Locate the cell with the specified text and output its (x, y) center coordinate. 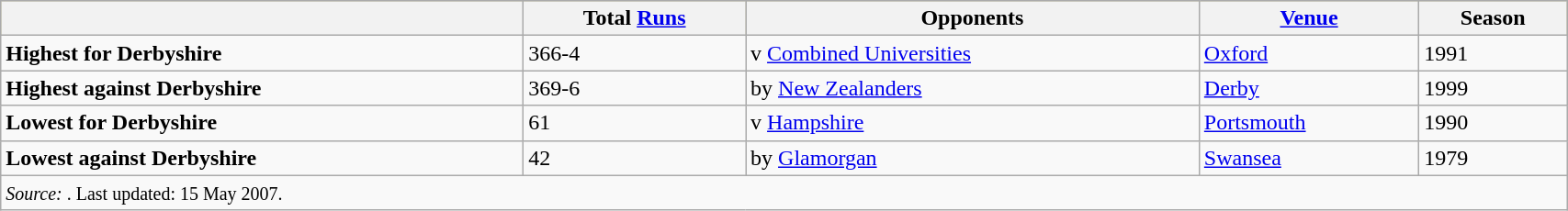
61 (635, 123)
Season (1494, 18)
Lowest against Derbyshire (263, 158)
v Combined Universities (973, 53)
by Glamorgan (973, 158)
Venue (1308, 18)
Derby (1308, 88)
Source: . Last updated: 15 May 2007. (784, 193)
Total Runs (635, 18)
369-6 (635, 88)
Portsmouth (1308, 123)
Swansea (1308, 158)
1990 (1494, 123)
1999 (1494, 88)
Highest for Derbyshire (263, 53)
by New Zealanders (973, 88)
1979 (1494, 158)
Lowest for Derbyshire (263, 123)
Oxford (1308, 53)
366-4 (635, 53)
v Hampshire (973, 123)
1991 (1494, 53)
42 (635, 158)
Highest against Derbyshire (263, 88)
Opponents (973, 18)
